Search for the cell housing the specified text and yield its (X, Y) center coordinate. 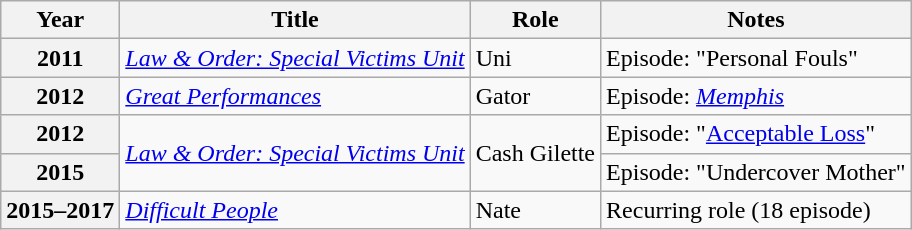
2011 (60, 58)
Episode: "Acceptable Loss" (756, 134)
2015–2017 (60, 210)
Nate (535, 210)
Episode: "Personal Fouls" (756, 58)
Great Performances (295, 96)
Title (295, 20)
Recurring role (18 episode) (756, 210)
Role (535, 20)
2015 (60, 172)
Difficult People (295, 210)
Year (60, 20)
Cash Gilette (535, 153)
Uni (535, 58)
Episode: Memphis (756, 96)
Gator (535, 96)
Notes (756, 20)
Episode: "Undercover Mother" (756, 172)
